Return the (X, Y) coordinate for the center point of the cell that contains the specified text.  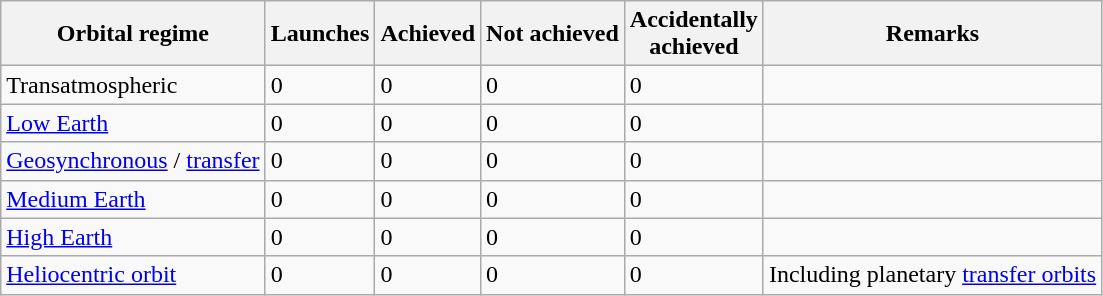
Geosynchronous / transfer (133, 161)
Including planetary transfer orbits (932, 275)
Not achieved (553, 34)
Launches (320, 34)
Transatmospheric (133, 85)
Low Earth (133, 123)
Remarks (932, 34)
High Earth (133, 237)
Medium Earth (133, 199)
Heliocentric orbit (133, 275)
Accidentally achieved (694, 34)
Orbital regime (133, 34)
Achieved (428, 34)
